Output the [X, Y] coordinate of the center of the cell containing the given text.  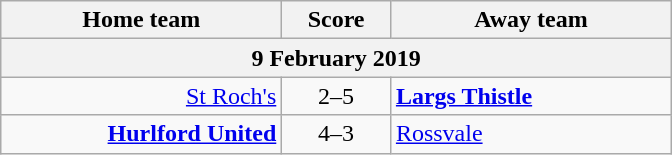
Score [336, 20]
2–5 [336, 96]
Away team [530, 20]
St Roch's [142, 96]
Rossvale [530, 134]
4–3 [336, 134]
Hurlford United [142, 134]
Home team [142, 20]
Largs Thistle [530, 96]
9 February 2019 [336, 58]
